Locate the cell with the specified text and output its (x, y) center coordinate. 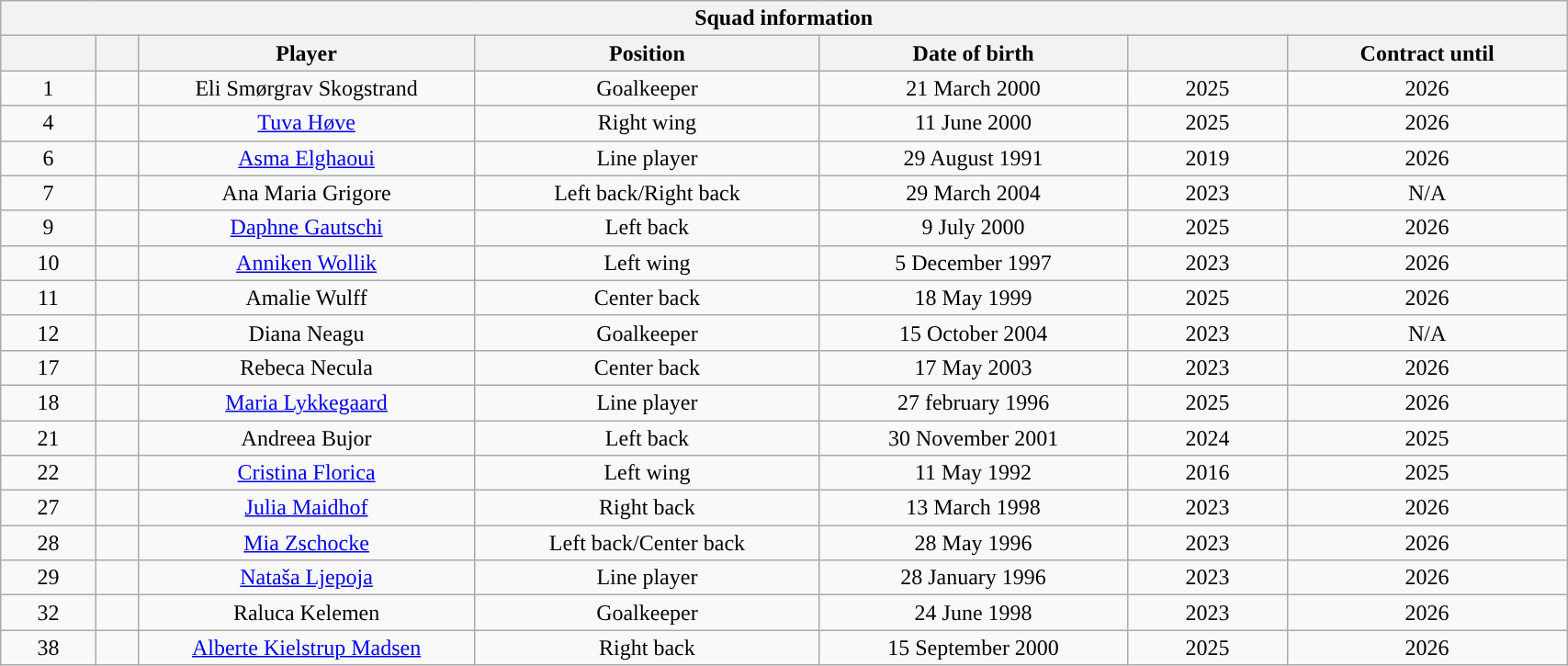
30 November 2001 (974, 438)
Maria Lykkegaard (307, 402)
27 (48, 508)
7 (48, 193)
Daphne Gautschi (307, 228)
29 March 2004 (974, 193)
18 (48, 402)
18 May 1999 (974, 298)
Julia Maidhof (307, 508)
5 December 1997 (974, 263)
11 June 2000 (974, 123)
15 September 2000 (974, 648)
2016 (1207, 473)
29 August 1991 (974, 158)
Left back/Right back (647, 193)
27 february 1996 (974, 402)
Anniken Wollik (307, 263)
28 (48, 543)
Right wing (647, 123)
Position (647, 53)
Cristina Florica (307, 473)
10 (48, 263)
15 October 2004 (974, 333)
Andreea Bujor (307, 438)
11 May 1992 (974, 473)
28 May 1996 (974, 543)
12 (48, 333)
1 (48, 88)
Player (307, 53)
Tuva Høve (307, 123)
2024 (1207, 438)
29 (48, 578)
Contract until (1427, 53)
17 May 2003 (974, 367)
Rebeca Necula (307, 367)
2019 (1207, 158)
Mia Zschocke (307, 543)
Raluca Kelemen (307, 613)
Amalie Wulff (307, 298)
21 (48, 438)
9 July 2000 (974, 228)
Date of birth (974, 53)
Nataša Ljepoja (307, 578)
32 (48, 613)
17 (48, 367)
13 March 1998 (974, 508)
28 January 1996 (974, 578)
Diana Neagu (307, 333)
Eli Smørgrav Skogstrand (307, 88)
Left back/Center back (647, 543)
22 (48, 473)
Ana Maria Grigore (307, 193)
6 (48, 158)
24 June 1998 (974, 613)
Alberte Kielstrup Madsen (307, 648)
Asma Elghaoui (307, 158)
21 March 2000 (974, 88)
Squad information (784, 18)
4 (48, 123)
9 (48, 228)
38 (48, 648)
11 (48, 298)
